Find where the given text appears and provide that cell's center as [X, Y] coordinate. 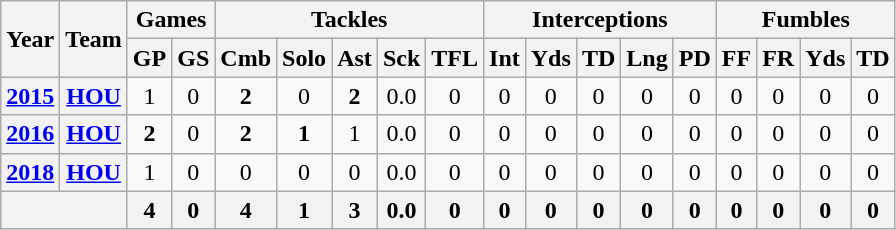
GS [194, 58]
3 [355, 210]
TFL [455, 58]
GP [149, 58]
Cmb [246, 58]
Games [170, 20]
Interceptions [600, 20]
FR [778, 58]
Int [505, 58]
Lng [647, 58]
Sck [401, 58]
Team [94, 39]
Solo [304, 58]
FF [736, 58]
Year [30, 39]
2015 [30, 96]
Ast [355, 58]
2016 [30, 134]
PD [694, 58]
2018 [30, 172]
Fumbles [806, 20]
Tackles [350, 20]
